Capture the cell that displays the provided text and extract its [x, y] central coordinate. 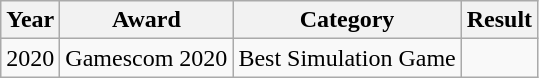
Award [146, 20]
Category [347, 20]
Year [30, 20]
Gamescom 2020 [146, 58]
2020 [30, 58]
Result [499, 20]
Best Simulation Game [347, 58]
